Scan for the cell matching the given text and deliver its [X, Y] coordinate at center. 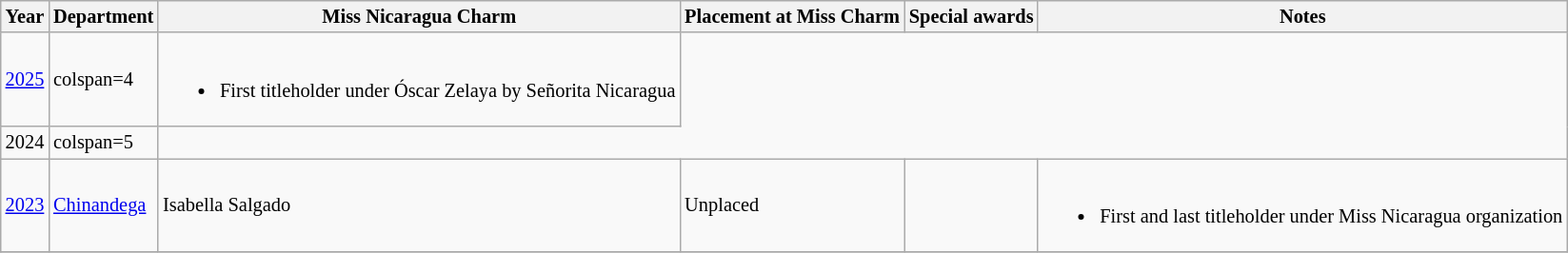
Notes [1302, 16]
Miss Nicaragua Charm [419, 16]
First and last titleholder under Miss Nicaragua organization [1302, 204]
Isabella Salgado [419, 204]
First titleholder under Óscar Zelaya by Señorita Nicaragua [419, 79]
Placement at Miss Charm [792, 16]
Department [103, 16]
Year [25, 16]
Unplaced [792, 204]
Chinandega [103, 204]
colspan=4 [103, 79]
2025 [25, 79]
colspan=5 [103, 142]
2024 [25, 142]
Special awards [971, 16]
2023 [25, 204]
